Determine the (x, y) coordinate at the center of the cell enclosing the given text.  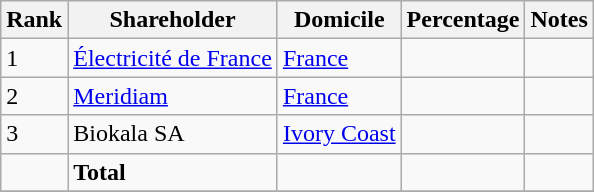
Shareholder (173, 20)
Électricité de France (173, 58)
Notes (559, 20)
Domicile (339, 20)
3 (34, 134)
Biokala SA (173, 134)
2 (34, 96)
Meridiam (173, 96)
Rank (34, 20)
Total (173, 172)
Percentage (463, 20)
1 (34, 58)
Ivory Coast (339, 134)
